Pinpoint the cell where the given text exists, returning its (x, y) midpoint coordinate. 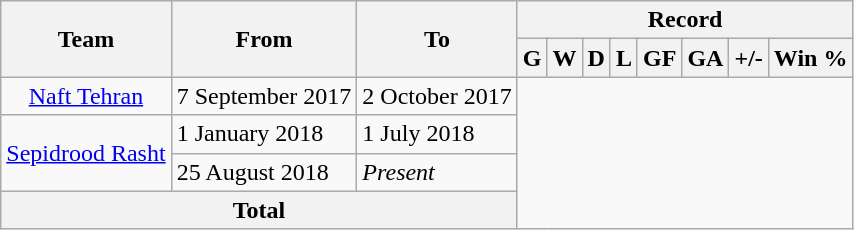
Team (86, 39)
1 July 2018 (437, 134)
GA (706, 58)
To (437, 39)
D (596, 58)
W (564, 58)
Total (259, 210)
25 August 2018 (264, 172)
L (624, 58)
2 October 2017 (437, 96)
GF (659, 58)
Record (685, 20)
Naft Tehran (86, 96)
Sepidrood Rasht (86, 153)
1 January 2018 (264, 134)
+/- (748, 58)
Win % (810, 58)
G (532, 58)
7 September 2017 (264, 96)
From (264, 39)
Present (437, 172)
